From the cell containing the given text, extract its center point as (X, Y) coordinate. 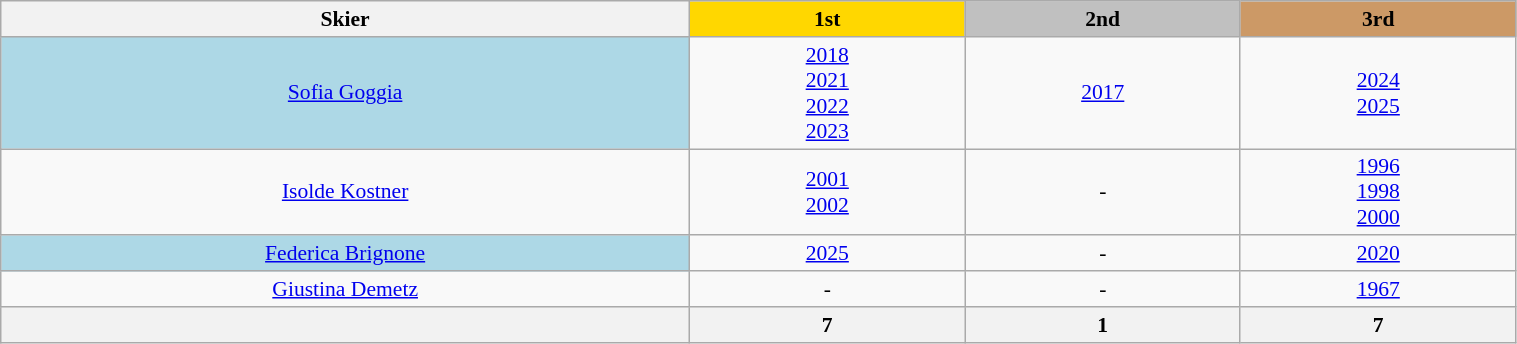
Federica Brignone (346, 254)
1 (1102, 325)
2017 (1102, 93)
20242025 (1378, 93)
20012002 (828, 192)
2020 (1378, 254)
2018202120222023 (828, 93)
Skier (346, 19)
2025 (828, 254)
2nd (1102, 19)
Isolde Kostner (346, 192)
Sofia Goggia (346, 93)
1st (828, 19)
3rd (1378, 19)
1967 (1378, 289)
Giustina Demetz (346, 289)
199619982000 (1378, 192)
